Output the [x, y] coordinate of the center of the cell containing the given text.  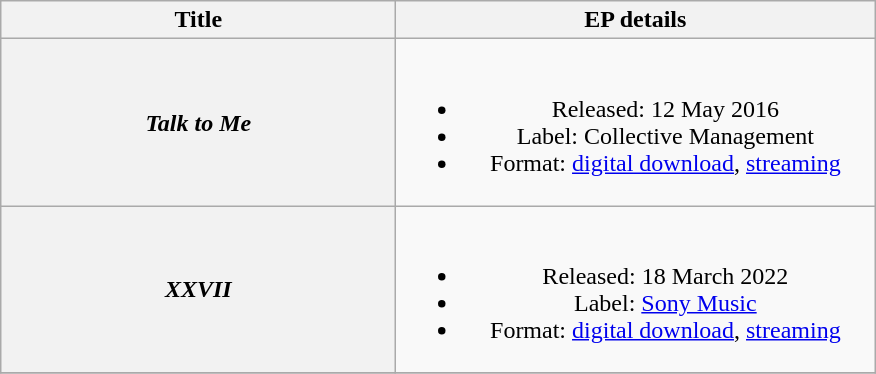
Released: 12 May 2016Label: Collective ManagementFormat: digital download, streaming [636, 122]
Title [198, 20]
XXVII [198, 290]
EP details [636, 20]
Released: 18 March 2022Label: Sony MusicFormat: digital download, streaming [636, 290]
Talk to Me [198, 122]
